Scan for the cell matching the given text and deliver its [X, Y] coordinate at center. 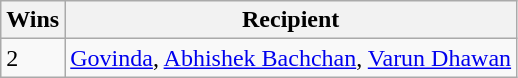
Govinda, Abhishek Bachchan, Varun Dhawan [291, 58]
Recipient [291, 20]
Wins [33, 20]
2 [33, 58]
